Scan for the cell matching the given text and deliver its (X, Y) coordinate at center. 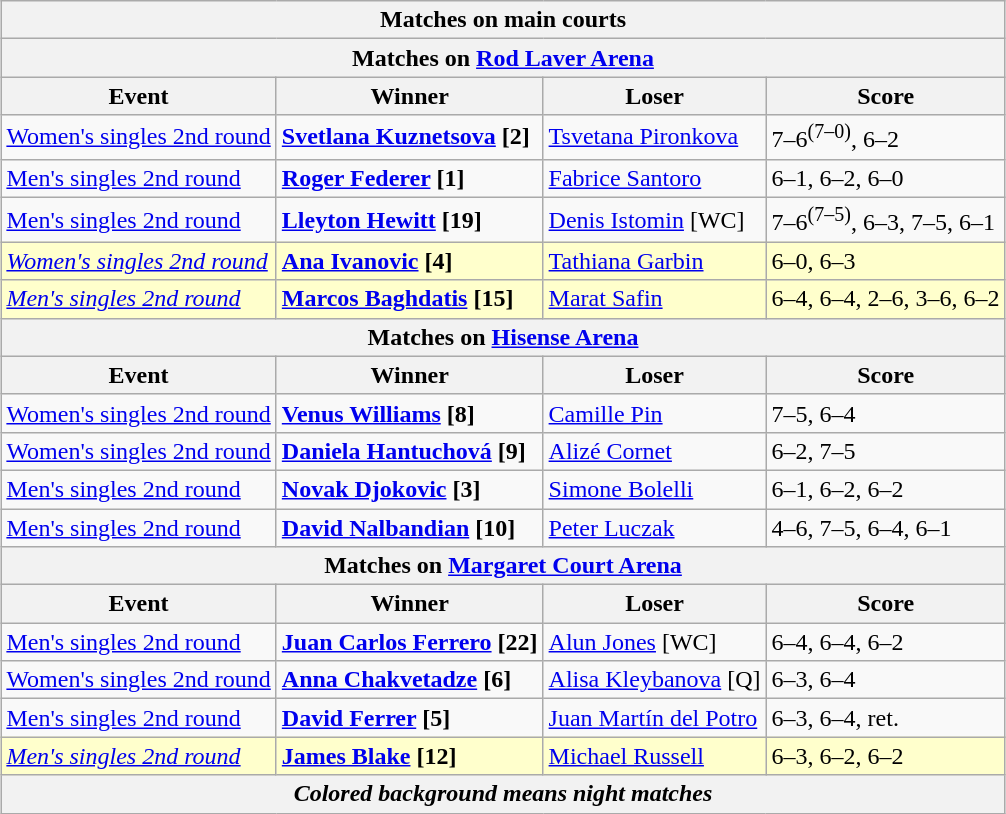
Tsvetana Pironkova (654, 138)
6–4, 6–4, 6–2 (886, 642)
6–1, 6–2, 6–0 (886, 178)
6–4, 6–4, 2–6, 3–6, 6–2 (886, 299)
Anna Chakvetadze [6] (410, 680)
Matches on main courts (503, 20)
Simone Bolelli (654, 489)
6–3, 6–4, ret. (886, 718)
7–6(7–0), 6–2 (886, 138)
Peter Luczak (654, 528)
Venus Williams [8] (410, 413)
Tathiana Garbin (654, 261)
Camille Pin (654, 413)
Alisa Kleybanova [Q] (654, 680)
6–3, 6–2, 6–2 (886, 756)
Fabrice Santoro (654, 178)
James Blake [12] (410, 756)
Marcos Baghdatis [15] (410, 299)
Juan Carlos Ferrero [22] (410, 642)
Denis Istomin [WC] (654, 220)
Alizé Cornet (654, 451)
Lleyton Hewitt [19] (410, 220)
6–2, 7–5 (886, 451)
6–0, 6–3 (886, 261)
Marat Safin (654, 299)
Matches on Hisense Arena (503, 337)
Daniela Hantuchová [9] (410, 451)
Ana Ivanovic [4] (410, 261)
Michael Russell (654, 756)
Matches on Margaret Court Arena (503, 566)
Matches on Rod Laver Arena (503, 58)
4–6, 7–5, 6–4, 6–1 (886, 528)
David Ferrer [5] (410, 718)
Svetlana Kuznetsova [2] (410, 138)
7–5, 6–4 (886, 413)
Juan Martín del Potro (654, 718)
Roger Federer [1] (410, 178)
6–3, 6–4 (886, 680)
Colored background means night matches (503, 794)
Novak Djokovic [3] (410, 489)
7–6(7–5), 6–3, 7–5, 6–1 (886, 220)
Alun Jones [WC] (654, 642)
David Nalbandian [10] (410, 528)
6–1, 6–2, 6–2 (886, 489)
